Find where the given text appears and provide that cell's center as (x, y) coordinate. 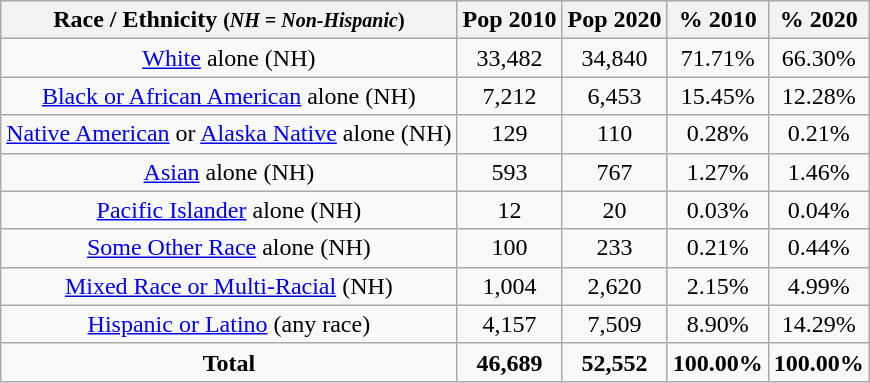
2.15% (718, 286)
Native American or Alaska Native alone (NH) (229, 134)
Asian alone (NH) (229, 172)
8.90% (718, 324)
34,840 (614, 58)
71.71% (718, 58)
Some Other Race alone (NH) (229, 248)
% 2010 (718, 20)
12.28% (818, 96)
White alone (NH) (229, 58)
14.29% (818, 324)
20 (614, 210)
% 2020 (818, 20)
100 (510, 248)
4.99% (818, 286)
1.46% (818, 172)
Hispanic or Latino (any race) (229, 324)
0.04% (818, 210)
129 (510, 134)
1.27% (718, 172)
Pop 2010 (510, 20)
46,689 (510, 362)
Mixed Race or Multi-Racial (NH) (229, 286)
Black or African American alone (NH) (229, 96)
593 (510, 172)
7,212 (510, 96)
66.30% (818, 58)
33,482 (510, 58)
0.28% (718, 134)
15.45% (718, 96)
Total (229, 362)
Pop 2020 (614, 20)
110 (614, 134)
1,004 (510, 286)
233 (614, 248)
Pacific Islander alone (NH) (229, 210)
767 (614, 172)
Race / Ethnicity (NH = Non-Hispanic) (229, 20)
12 (510, 210)
6,453 (614, 96)
0.44% (818, 248)
4,157 (510, 324)
52,552 (614, 362)
2,620 (614, 286)
0.03% (718, 210)
7,509 (614, 324)
